Extract the (X, Y) coordinate from the center of the cell holding the provided text.  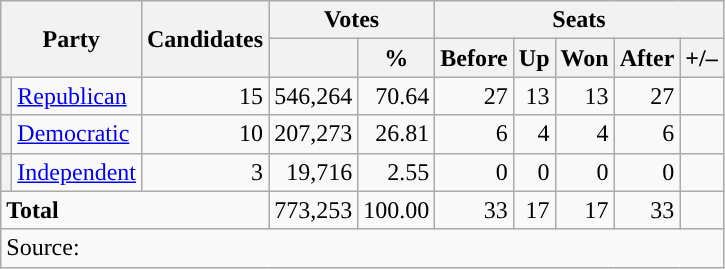
+/– (702, 58)
Source: (362, 248)
100.00 (396, 210)
Won (584, 58)
Democratic (77, 134)
10 (204, 134)
3 (204, 172)
207,273 (314, 134)
Votes (352, 20)
Before (474, 58)
After (647, 58)
Independent (77, 172)
Republican (77, 96)
% (396, 58)
Candidates (204, 39)
19,716 (314, 172)
546,264 (314, 96)
Up (534, 58)
70.64 (396, 96)
Party (72, 39)
Seats (580, 20)
26.81 (396, 134)
2.55 (396, 172)
15 (204, 96)
Total (135, 210)
773,253 (314, 210)
